Find where the given text appears and provide that cell's center as [x, y] coordinate. 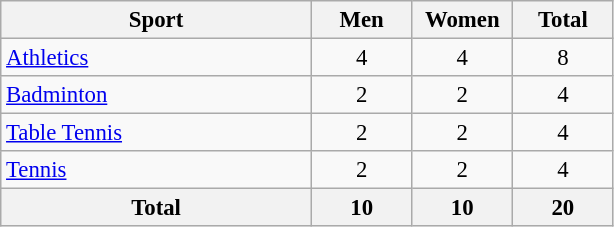
Table Tennis [156, 133]
Men [362, 20]
Tennis [156, 170]
Badminton [156, 95]
Women [462, 20]
Athletics [156, 58]
Sport [156, 20]
8 [564, 58]
20 [564, 208]
